For the text-containing cell, return its midpoint in [x, y] coordinate format. 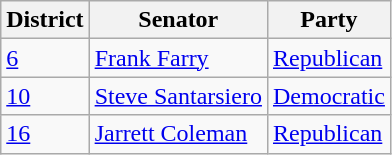
Democratic [328, 96]
Frank Farry [178, 58]
Senator [178, 20]
Party [328, 20]
16 [45, 134]
Jarrett Coleman [178, 134]
District [45, 20]
Steve Santarsiero [178, 96]
6 [45, 58]
10 [45, 96]
